Determine the [X, Y] coordinate at the center of the cell enclosing the given text.  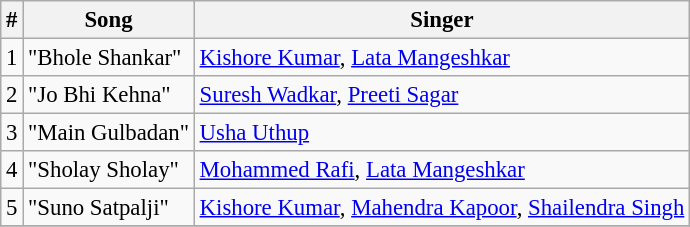
Mohammed Rafi, Lata Mangeshkar [442, 170]
"Bhole Shankar" [109, 58]
"Suno Satpalji" [109, 208]
1 [12, 58]
4 [12, 170]
# [12, 20]
Usha Uthup [442, 133]
3 [12, 133]
Song [109, 20]
Kishore Kumar, Mahendra Kapoor, Shailendra Singh [442, 208]
Suresh Wadkar, Preeti Sagar [442, 95]
"Jo Bhi Kehna" [109, 95]
"Main Gulbadan" [109, 133]
Kishore Kumar, Lata Mangeshkar [442, 58]
"Sholay Sholay" [109, 170]
2 [12, 95]
5 [12, 208]
Singer [442, 20]
